Search for the cell housing the specified text and yield its (X, Y) center coordinate. 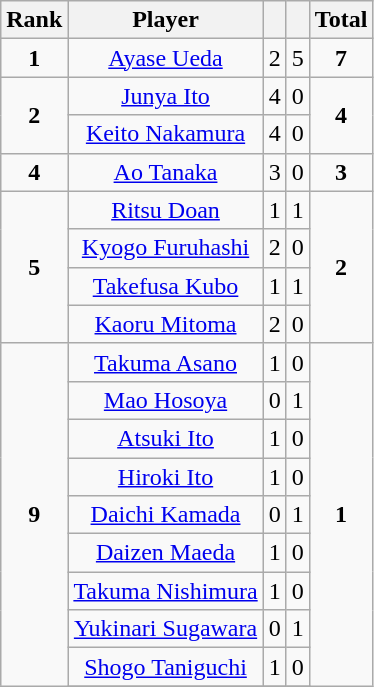
9 (34, 514)
Shogo Taniguchi (166, 667)
Hiroki Ito (166, 477)
Takefusa Kubo (166, 286)
Takuma Asano (166, 362)
Total (341, 20)
Ayase Ueda (166, 58)
Daichi Kamada (166, 515)
Atsuki Ito (166, 438)
Yukinari Sugawara (166, 629)
Ao Tanaka (166, 172)
Junya Ito (166, 96)
Keito Nakamura (166, 134)
Rank (34, 20)
Kyogo Furuhashi (166, 248)
7 (341, 58)
Player (166, 20)
Ritsu Doan (166, 210)
Takuma Nishimura (166, 591)
Kaoru Mitoma (166, 324)
Mao Hosoya (166, 400)
Daizen Maeda (166, 553)
